Identify which cell holds the provided text, then report its [x, y] central coordinate. 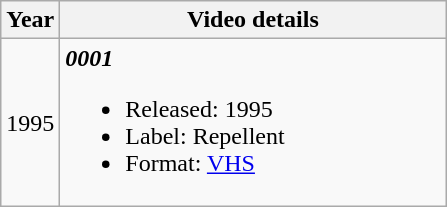
Year [30, 20]
1995 [30, 122]
0001Released: 1995Label: RepellentFormat: VHS [253, 122]
Video details [253, 20]
